Scan for the cell matching the given text and deliver its [X, Y] coordinate at center. 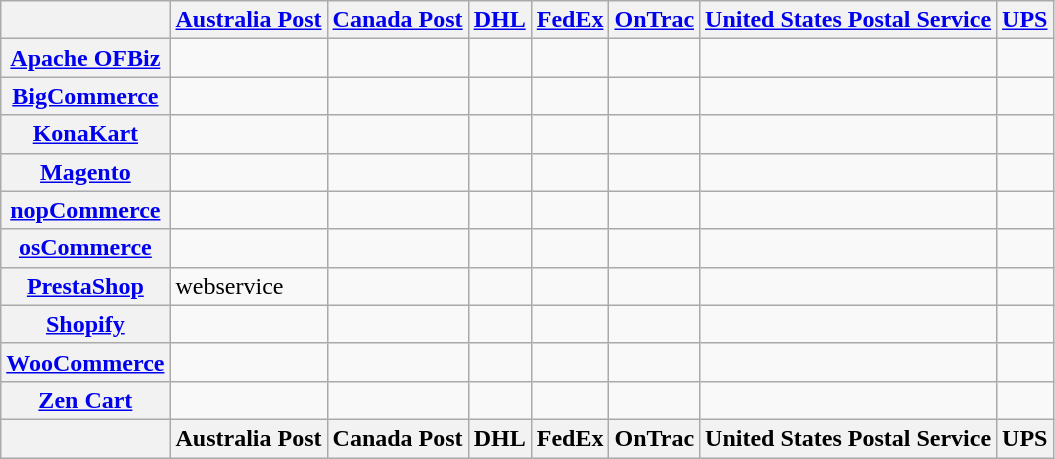
PrestaShop [86, 286]
Magento [86, 172]
nopCommerce [86, 210]
webservice [248, 286]
BigCommerce [86, 96]
WooCommerce [86, 362]
osCommerce [86, 248]
Apache OFBiz [86, 58]
KonaKart [86, 134]
Shopify [86, 324]
Zen Cart [86, 400]
